Determine the [X, Y] coordinate at the center of the cell enclosing the given text.  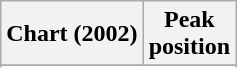
Chart (2002) [72, 34]
Peakposition [189, 34]
